Output the [X, Y] coordinate of the center of the cell containing the given text.  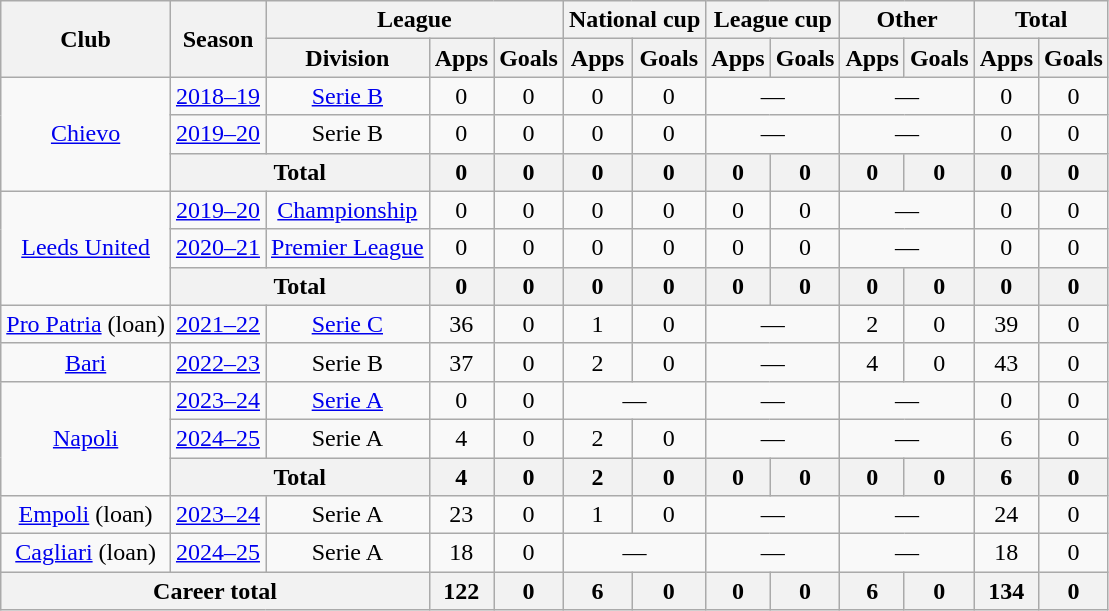
Club [86, 39]
43 [1006, 362]
2018–19 [218, 96]
2020–21 [218, 248]
League [415, 20]
37 [461, 362]
Leeds United [86, 248]
League cup [773, 20]
39 [1006, 324]
134 [1006, 591]
122 [461, 591]
Cagliari (loan) [86, 553]
Chievo [86, 134]
Premier League [348, 248]
Pro Patria (loan) [86, 324]
Season [218, 39]
National cup [634, 20]
23 [461, 515]
36 [461, 324]
Napoli [86, 438]
Empoli (loan) [86, 515]
Bari [86, 362]
Other [907, 20]
2021–22 [218, 324]
24 [1006, 515]
Serie C [348, 324]
2022–23 [218, 362]
Division [348, 58]
Championship [348, 210]
Career total [215, 591]
